Identify which cell holds the provided text, then report its (x, y) central coordinate. 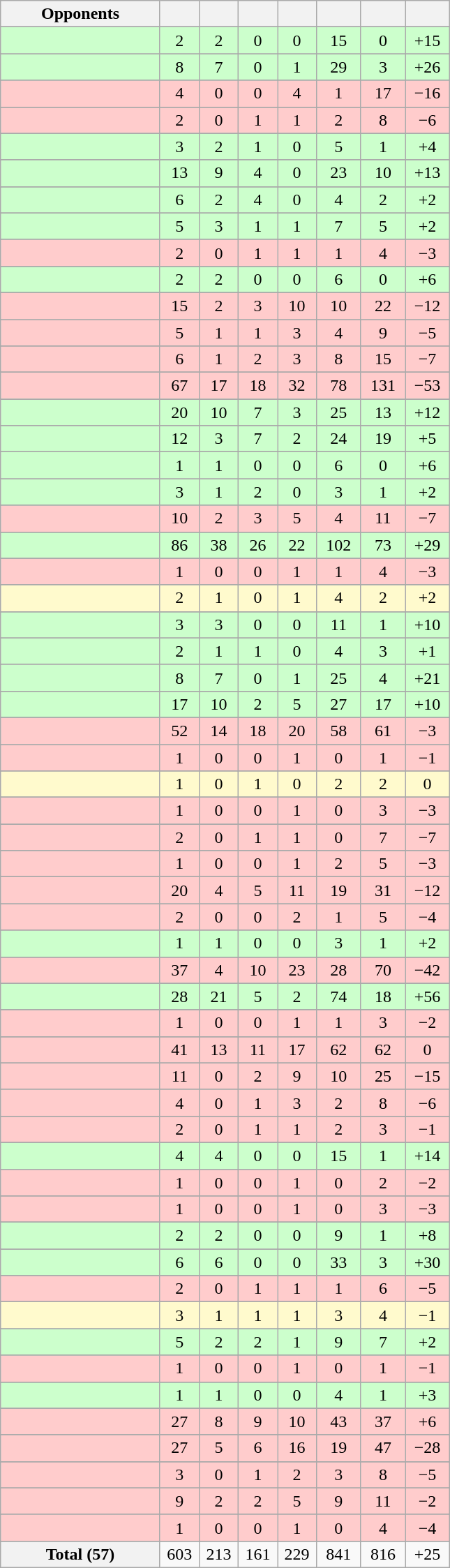
Opponents (81, 14)
12 (179, 439)
−53 (428, 386)
21 (218, 996)
33 (339, 1262)
102 (339, 545)
+4 (428, 147)
+1 (428, 651)
70 (383, 970)
+13 (428, 173)
74 (339, 996)
−28 (428, 1448)
+15 (428, 40)
+5 (428, 439)
Total (57) (81, 1554)
131 (383, 386)
−15 (428, 1076)
47 (383, 1448)
78 (339, 386)
+8 (428, 1236)
24 (339, 439)
+14 (428, 1156)
+26 (428, 67)
73 (383, 545)
52 (179, 731)
32 (297, 386)
29 (339, 67)
+25 (428, 1554)
603 (179, 1554)
86 (179, 545)
38 (218, 545)
43 (339, 1421)
161 (257, 1554)
−42 (428, 970)
+30 (428, 1262)
26 (257, 545)
+56 (428, 996)
816 (383, 1554)
841 (339, 1554)
58 (339, 731)
+12 (428, 412)
67 (179, 386)
14 (218, 731)
+21 (428, 678)
−16 (428, 94)
61 (383, 731)
229 (297, 1554)
+3 (428, 1395)
31 (383, 890)
41 (179, 1050)
+29 (428, 545)
16 (297, 1448)
213 (218, 1554)
